Provide the [X, Y] coordinate of the cell's center where the given text is located.  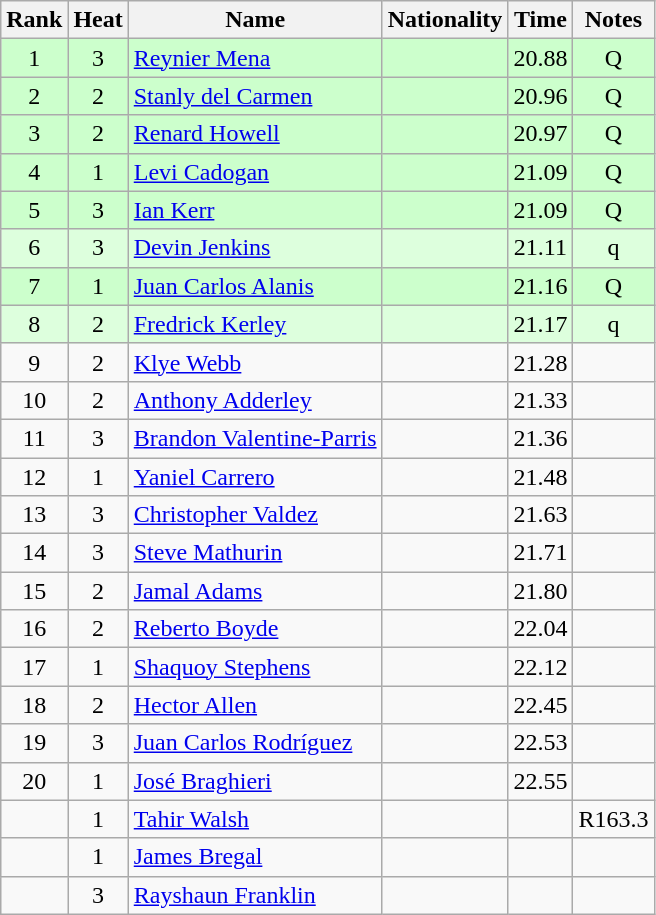
21.16 [540, 286]
Klye Webb [255, 362]
Levi Cadogan [255, 172]
21.33 [540, 400]
20.96 [540, 96]
Christopher Valdez [255, 515]
Notes [614, 20]
5 [34, 210]
Ian Kerr [255, 210]
12 [34, 477]
11 [34, 438]
Fredrick Kerley [255, 324]
Devin Jenkins [255, 248]
Hector Allen [255, 705]
José Braghieri [255, 781]
21.11 [540, 248]
15 [34, 591]
22.55 [540, 781]
14 [34, 553]
9 [34, 362]
22.53 [540, 743]
Juan Carlos Alanis [255, 286]
7 [34, 286]
James Bregal [255, 857]
Juan Carlos Rodríguez [255, 743]
18 [34, 705]
R163.3 [614, 819]
Time [540, 20]
Jamal Adams [255, 591]
21.71 [540, 553]
Heat [98, 20]
Reberto Boyde [255, 629]
4 [34, 172]
22.45 [540, 705]
Tahir Walsh [255, 819]
19 [34, 743]
Shaquoy Stephens [255, 667]
21.63 [540, 515]
Rank [34, 20]
10 [34, 400]
Yaniel Carrero [255, 477]
16 [34, 629]
Brandon Valentine-Parris [255, 438]
21.28 [540, 362]
Name [255, 20]
21.36 [540, 438]
Rayshaun Franklin [255, 895]
20 [34, 781]
17 [34, 667]
22.12 [540, 667]
20.97 [540, 134]
20.88 [540, 58]
Steve Mathurin [255, 553]
22.04 [540, 629]
21.17 [540, 324]
Anthony Adderley [255, 400]
21.80 [540, 591]
Nationality [445, 20]
Reynier Mena [255, 58]
21.48 [540, 477]
Stanly del Carmen [255, 96]
6 [34, 248]
8 [34, 324]
Renard Howell [255, 134]
13 [34, 515]
